Provide the (x, y) coordinate of the cell's center where the given text is located.  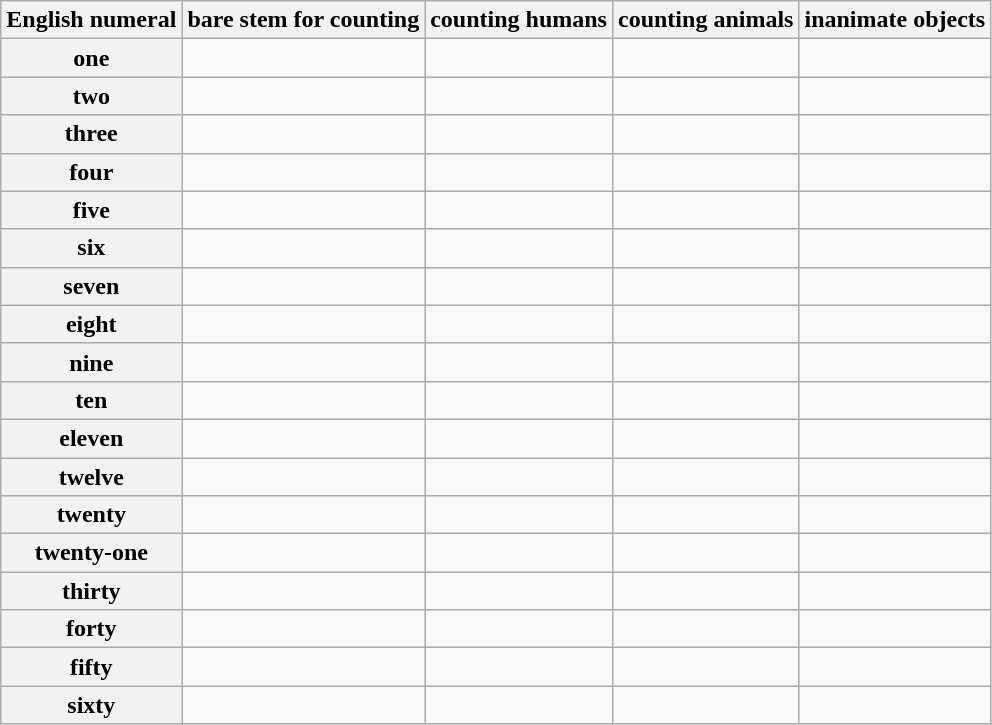
four (92, 172)
English numeral (92, 20)
forty (92, 629)
nine (92, 362)
ten (92, 400)
sixty (92, 705)
three (92, 134)
fifty (92, 667)
seven (92, 286)
twelve (92, 477)
one (92, 58)
two (92, 96)
twenty (92, 515)
counting humans (519, 20)
twenty-one (92, 553)
counting animals (705, 20)
eleven (92, 438)
eight (92, 324)
bare stem for counting (304, 20)
six (92, 248)
thirty (92, 591)
inanimate objects (895, 20)
five (92, 210)
